Identify which cell holds the provided text, then report its (X, Y) central coordinate. 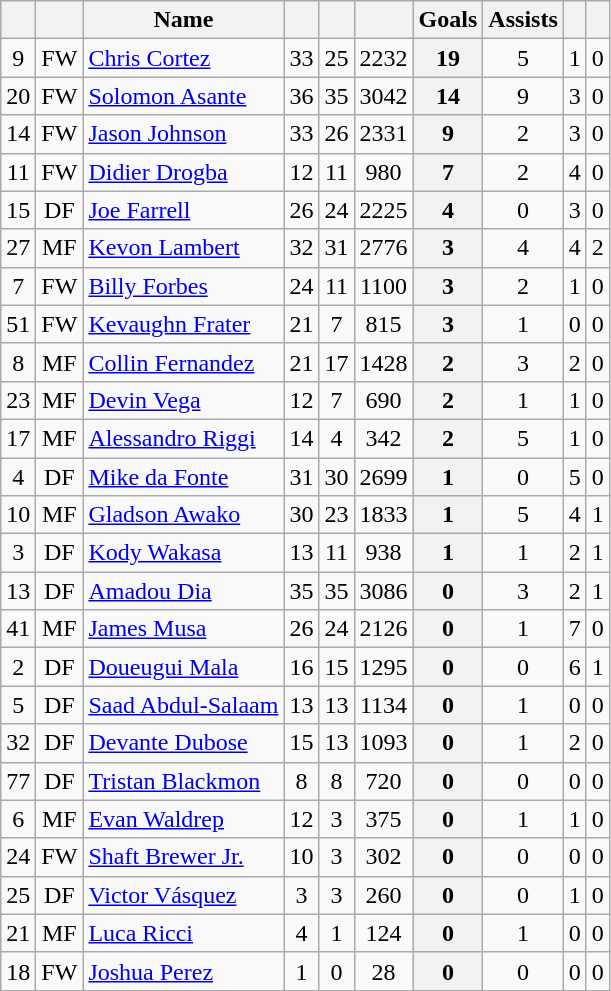
260 (384, 895)
Joe Farrell (184, 210)
1833 (384, 515)
Devante Dubose (184, 743)
Kevon Lambert (184, 248)
77 (18, 781)
27 (18, 248)
1100 (384, 286)
302 (384, 857)
3042 (384, 96)
2331 (384, 134)
2699 (384, 477)
51 (18, 324)
Amadou Dia (184, 591)
28 (384, 971)
2232 (384, 58)
41 (18, 629)
Saad Abdul-Salaam (184, 705)
Luca Ricci (184, 933)
Jason Johnson (184, 134)
Evan Waldrep (184, 819)
Tristan Blackmon (184, 781)
375 (384, 819)
18 (18, 971)
Kevaughn Frater (184, 324)
James Musa (184, 629)
2126 (384, 629)
36 (302, 96)
Chris Cortez (184, 58)
Didier Drogba (184, 172)
19 (448, 58)
Assists (523, 20)
Billy Forbes (184, 286)
938 (384, 553)
20 (18, 96)
1093 (384, 743)
1134 (384, 705)
Collin Fernandez (184, 362)
Doueugui Mala (184, 667)
Devin Vega (184, 400)
2225 (384, 210)
Mike da Fonte (184, 477)
Joshua Perez (184, 971)
2776 (384, 248)
Gladson Awako (184, 515)
Alessandro Riggi (184, 438)
Shaft Brewer Jr. (184, 857)
3086 (384, 591)
Name (184, 20)
1295 (384, 667)
Solomon Asante (184, 96)
16 (302, 667)
342 (384, 438)
815 (384, 324)
Kody Wakasa (184, 553)
124 (384, 933)
690 (384, 400)
1428 (384, 362)
Goals (448, 20)
Victor Vásquez (184, 895)
980 (384, 172)
720 (384, 781)
